Find where the given text appears and provide that cell's center as (x, y) coordinate. 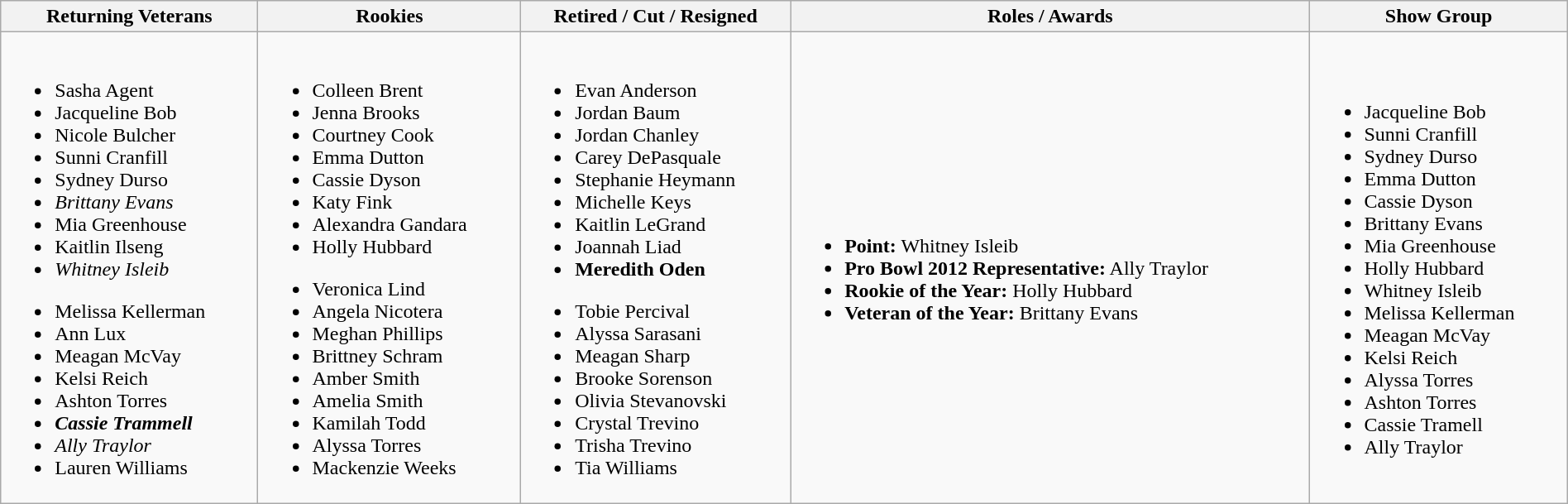
Rookies (390, 17)
Show Group (1439, 17)
Returning Veterans (129, 17)
Retired / Cut / Resigned (656, 17)
Point: Whitney IsleibPro Bowl 2012 Representative: Ally TraylorRookie of the Year: Holly HubbardVeteran of the Year: Brittany Evans (1050, 268)
Roles / Awards (1050, 17)
